Search for the cell housing the specified text and yield its [X, Y] center coordinate. 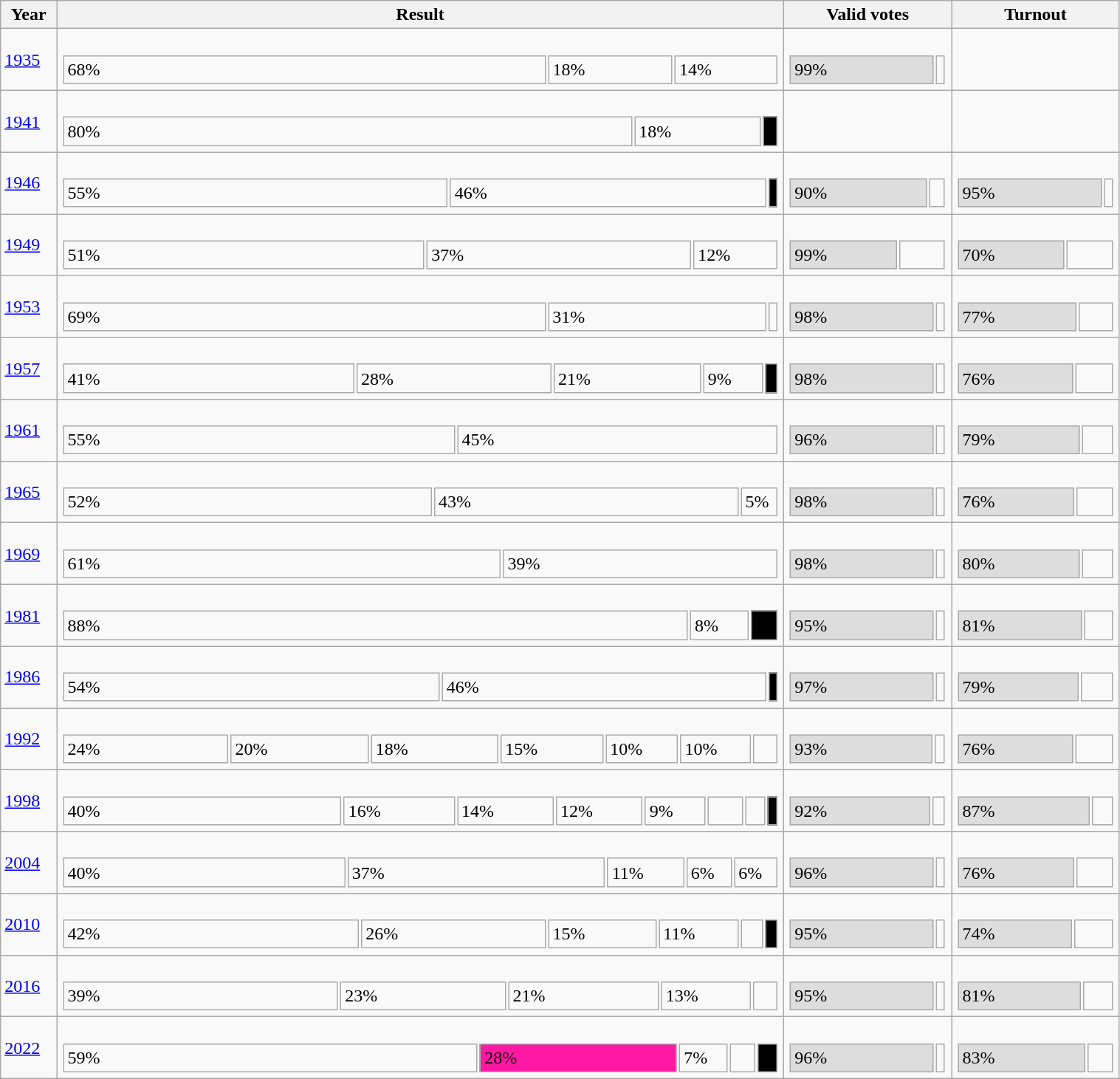
54% 46% [421, 677]
1961 [29, 431]
Result [421, 15]
42% [211, 934]
42% 26% 15% 11% [421, 925]
Turnout [1035, 15]
5% [759, 502]
Year [29, 15]
69% 31% [421, 306]
1969 [29, 554]
69% [304, 317]
40% 16% 14% 12% 9% [421, 801]
31% [657, 317]
59% 28% 7% [421, 1048]
41% [208, 378]
1941 [29, 121]
61% [282, 564]
54% [251, 688]
1986 [29, 677]
1965 [29, 492]
24% 20% 18% 15% 10% 10% [421, 739]
55% 46% [421, 183]
2004 [29, 863]
45% [617, 440]
1957 [29, 369]
88% 8% [421, 615]
2010 [29, 925]
43% [586, 502]
68% [304, 69]
8% [719, 626]
1992 [29, 739]
52% 43% 5% [421, 492]
2022 [29, 1048]
68% 18% 14% [421, 60]
2016 [29, 986]
1998 [29, 801]
55% 45% [421, 431]
1935 [29, 60]
16% [399, 811]
20% [300, 749]
52% [247, 502]
41% 28% 21% 9% [421, 369]
80% 18% [421, 121]
1953 [29, 306]
7% [703, 1058]
39% 23% 21% 13% [421, 986]
23% [423, 996]
59% [270, 1058]
26% [453, 934]
24% [145, 749]
1949 [29, 245]
Valid votes [867, 15]
51% 37% 12% [421, 245]
13% [707, 996]
1946 [29, 183]
51% [244, 255]
88% [375, 626]
1981 [29, 615]
61% 39% [421, 554]
40% 37% 11% 6% 6% [421, 863]
